For the text-containing cell, return its midpoint in (x, y) coordinate format. 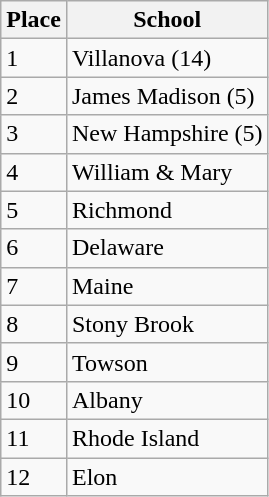
Elon (167, 477)
3 (34, 134)
Maine (167, 286)
6 (34, 248)
1 (34, 58)
Villanova (14) (167, 58)
5 (34, 210)
William & Mary (167, 172)
Rhode Island (167, 438)
10 (34, 400)
7 (34, 286)
4 (34, 172)
Albany (167, 400)
Delaware (167, 248)
Richmond (167, 210)
Place (34, 20)
9 (34, 362)
8 (34, 324)
2 (34, 96)
Stony Brook (167, 324)
James Madison (5) (167, 96)
11 (34, 438)
New Hampshire (5) (167, 134)
School (167, 20)
12 (34, 477)
Towson (167, 362)
